Detect which cell encompasses the target text, then output its (x, y) center coordinate. 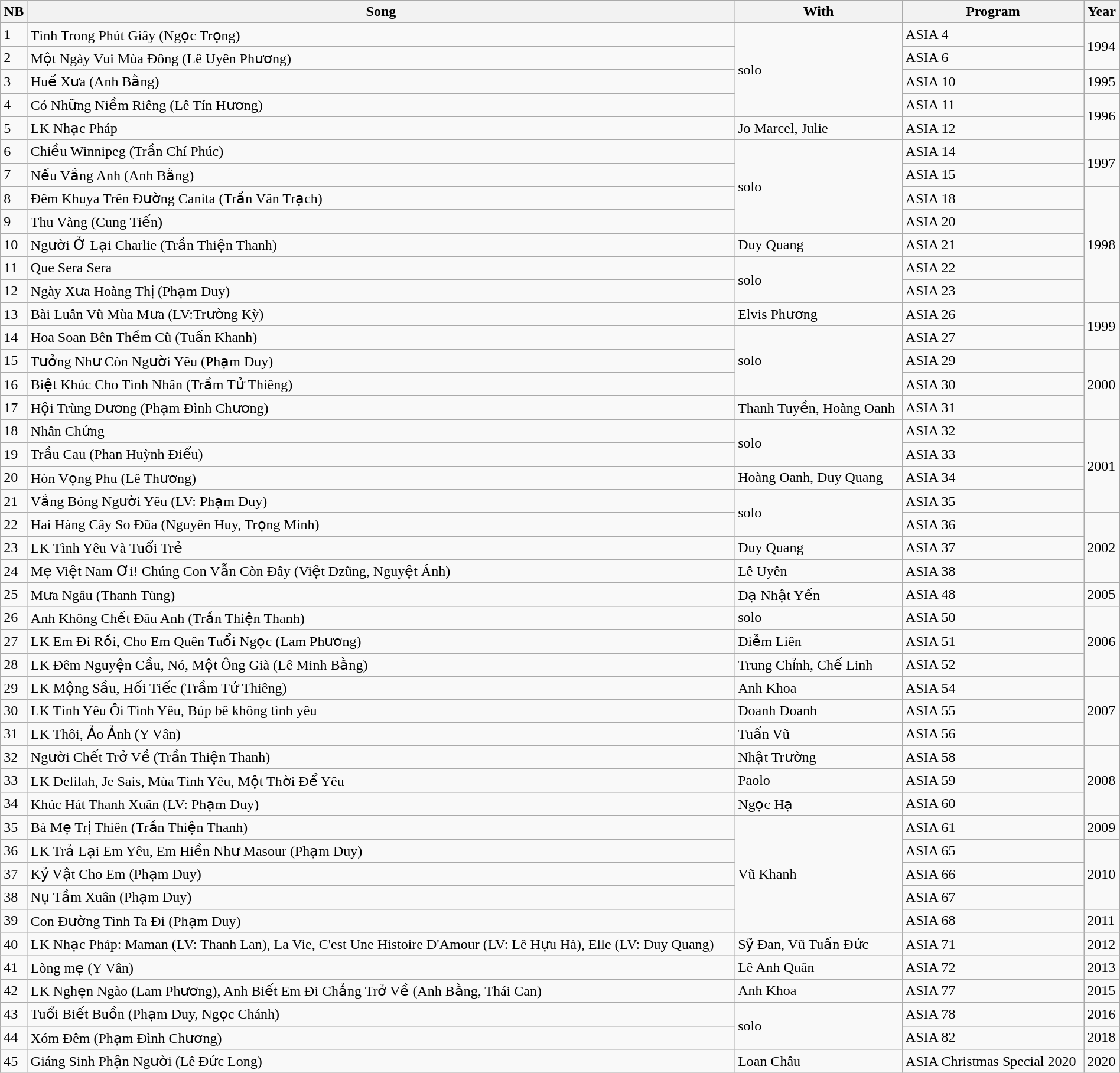
ASIA 35 (992, 501)
1996 (1102, 117)
20 (14, 478)
LK Đêm Nguyện Cầu, Nó, Một Ông Già (Lê Minh Bằng) (380, 665)
ASIA 51 (992, 641)
2000 (1102, 384)
4 (14, 105)
ASIA 6 (992, 58)
Chiều Winnipeg (Trần Chí Phúc) (380, 152)
21 (14, 501)
LK Mộng Sầu, Hối Tiếc (Trầm Tử Thiêng) (380, 688)
Year (1102, 12)
LK Tình Yêu Ôi Tình Yêu, Búp bê không tình yêu (380, 711)
Diễm Liên (819, 641)
2007 (1102, 711)
33 (14, 781)
41 (14, 967)
2018 (1102, 1038)
42 (14, 991)
ASIA 15 (992, 175)
Thu Vàng (Cung Tiến) (380, 221)
ASIA 60 (992, 804)
Người Ở Lại Charlie (Trần Thiện Thanh) (380, 245)
Mưa Ngâu (Thanh Tùng) (380, 595)
Trầu Cau (Phan Huỳnh Điểu) (380, 454)
12 (14, 291)
6 (14, 152)
11 (14, 268)
2008 (1102, 781)
Tình Trong Phút Giây (Ngọc Trọng) (380, 35)
1997 (1102, 163)
10 (14, 245)
Sỹ Đan, Vũ Tuấn Đức (819, 944)
29 (14, 688)
2002 (1102, 548)
2020 (1102, 1061)
24 (14, 571)
2011 (1102, 921)
ASIA 22 (992, 268)
2015 (1102, 991)
35 (14, 827)
ASIA 23 (992, 291)
15 (14, 361)
Vắng Bóng Người Yêu (LV: Phạm Duy) (380, 501)
Nhân Chứng (380, 431)
8 (14, 198)
Tuấn Vũ (819, 734)
Ngọc Hạ (819, 804)
Xóm Đêm (Phạm Đình Chương) (380, 1038)
Có Những Niềm Riêng (Lê Tín Hương) (380, 105)
40 (14, 944)
44 (14, 1038)
LK Em Đi Rồi, Cho Em Quên Tuổi Ngọc (Lam Phương) (380, 641)
ASIA 78 (992, 1014)
ASIA 48 (992, 595)
25 (14, 595)
ASIA 4 (992, 35)
2013 (1102, 967)
ASIA 30 (992, 384)
2 (14, 58)
Anh Không Chết Đâu Anh (Trần Thiện Thanh) (380, 618)
ASIA 59 (992, 781)
Paolo (819, 781)
LK Nghẹn Ngào (Lam Phương), Anh Biết Em Đi Chẳng Trở Về (Anh Bằng, Thái Can) (380, 991)
1994 (1102, 46)
Nụ Tầm Xuân (Phạm Duy) (380, 898)
18 (14, 431)
LK Nhạc Pháp: Maman (LV: Thanh Lan), La Vie, C'est Une Histoire D'Amour (LV: Lê Hựu Hà), Elle (LV: Duy Quang) (380, 944)
Đêm Khuya Trên Đường Canita (Trần Văn Trạch) (380, 198)
Bài Luân Vũ Mùa Mưa (LV:Trường Kỳ) (380, 314)
28 (14, 665)
22 (14, 524)
2005 (1102, 595)
Doanh Doanh (819, 711)
Tưởng Như Còn Người Yêu (Phạm Duy) (380, 361)
3 (14, 81)
34 (14, 804)
Jo Marcel, Julie (819, 128)
38 (14, 898)
2006 (1102, 641)
1995 (1102, 81)
Hòn Vọng Phu (Lê Thương) (380, 478)
Vũ Khanh (819, 874)
2016 (1102, 1014)
Nhật Trường (819, 757)
LK Thôi, Ảo Ảnh (Y Vân) (380, 734)
ASIA 18 (992, 198)
45 (14, 1061)
Song (380, 12)
Thanh Tuyền, Hoàng Oanh (819, 407)
ASIA 27 (992, 338)
Hoa Soan Bên Thềm Cũ (Tuấn Khanh) (380, 338)
Trung Chỉnh, Chế Linh (819, 665)
ASIA 31 (992, 407)
Lê Uyên (819, 571)
ASIA 11 (992, 105)
30 (14, 711)
Biệt Khúc Cho Tình Nhân (Trầm Tử Thiêng) (380, 384)
LK Trả Lại Em Yêu, Em Hiền Như Masour (Phạm Duy) (380, 850)
With (819, 12)
ASIA 66 (992, 874)
2012 (1102, 944)
17 (14, 407)
ASIA 71 (992, 944)
ASIA 52 (992, 665)
Con Đường Tình Ta Đi (Phạm Duy) (380, 921)
7 (14, 175)
31 (14, 734)
Huế Xưa (Anh Bằng) (380, 81)
ASIA 50 (992, 618)
Tuổi Biết Buồn (Phạm Duy, Ngọc Chánh) (380, 1014)
39 (14, 921)
ASIA 12 (992, 128)
ASIA 68 (992, 921)
ASIA 56 (992, 734)
Dạ Nhật Yến (819, 595)
ASIA 14 (992, 152)
43 (14, 1014)
2001 (1102, 466)
23 (14, 548)
1999 (1102, 326)
Program (992, 12)
ASIA 77 (992, 991)
ASIA 20 (992, 221)
ASIA 37 (992, 548)
ASIA 65 (992, 850)
2010 (1102, 874)
9 (14, 221)
Elvis Phương (819, 314)
Que Sera Sera (380, 268)
ASIA 54 (992, 688)
Hoàng Oanh, Duy Quang (819, 478)
Giáng Sinh Phận Người (Lê Đức Long) (380, 1061)
ASIA 61 (992, 827)
16 (14, 384)
26 (14, 618)
ASIA 29 (992, 361)
1 (14, 35)
5 (14, 128)
Loan Châu (819, 1061)
37 (14, 874)
ASIA 10 (992, 81)
LK Tình Yêu Và Tuổi Trẻ (380, 548)
NB (14, 12)
Ngày Xưa Hoàng Thị (Phạm Duy) (380, 291)
32 (14, 757)
Hai Hàng Cây So Đũa (Nguyên Huy, Trọng Minh) (380, 524)
Kỷ Vật Cho Em (Phạm Duy) (380, 874)
Mẹ Việt Nam Ơi! Chúng Con Vẫn Còn Đây (Việt Dzũng, Nguyệt Ánh) (380, 571)
2009 (1102, 827)
Lòng mẹ (Y Vân) (380, 967)
13 (14, 314)
14 (14, 338)
ASIA 82 (992, 1038)
ASIA 34 (992, 478)
Nếu Vắng Anh (Anh Bằng) (380, 175)
Hội Trùng Dương (Phạm Đình Chương) (380, 407)
Khúc Hát Thanh Xuân (LV: Phạm Duy) (380, 804)
ASIA 38 (992, 571)
ASIA 55 (992, 711)
ASIA 72 (992, 967)
ASIA 32 (992, 431)
ASIA 21 (992, 245)
36 (14, 850)
LK Delilah, Je Sais, Mùa Tình Yêu, Một Thời Để Yêu (380, 781)
Lê Anh Quân (819, 967)
ASIA 26 (992, 314)
ASIA 58 (992, 757)
ASIA 36 (992, 524)
Bà Mẹ Trị Thiên (Trần Thiện Thanh) (380, 827)
LK Nhạc Pháp (380, 128)
19 (14, 454)
Người Chết Trở Về (Trần Thiện Thanh) (380, 757)
Một Ngày Vui Mùa Đông (Lê Uyên Phương) (380, 58)
ASIA 33 (992, 454)
ASIA Christmas Special 2020 (992, 1061)
1998 (1102, 244)
ASIA 67 (992, 898)
27 (14, 641)
